Scan for the cell matching the given text and deliver its (X, Y) coordinate at center. 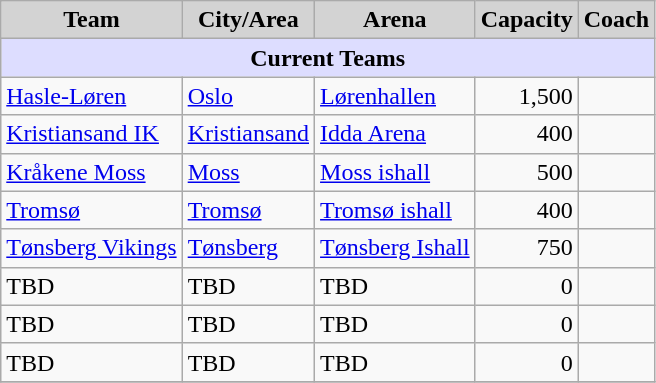
Lørenhallen (396, 96)
500 (526, 172)
Kristiansand (248, 134)
Moss ishall (396, 172)
750 (526, 248)
Coach (616, 20)
Idda Arena (396, 134)
Oslo (248, 96)
Capacity (526, 20)
Kråkene Moss (92, 172)
Tønsberg Ishall (396, 248)
1,500 (526, 96)
Current Teams (328, 58)
Hasle-Løren (92, 96)
Arena (396, 20)
Team (92, 20)
City/Area (248, 20)
Moss (248, 172)
Tønsberg Vikings (92, 248)
Tromsø ishall (396, 210)
Kristiansand IK (92, 134)
Tønsberg (248, 248)
